Find where the given text appears and provide that cell's center as [X, Y] coordinate. 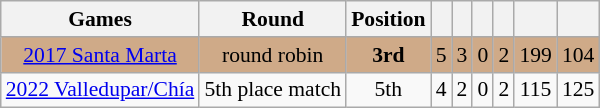
4 [442, 90]
2017 Santa Marta [100, 55]
Position [388, 19]
round robin [272, 55]
3 [462, 55]
115 [536, 90]
104 [578, 55]
5th [388, 90]
Games [100, 19]
125 [578, 90]
199 [536, 55]
Round [272, 19]
5 [442, 55]
3rd [388, 55]
2022 Valledupar/Chía [100, 90]
5th place match [272, 90]
